Return [x, y] of the center of cell containing provided text 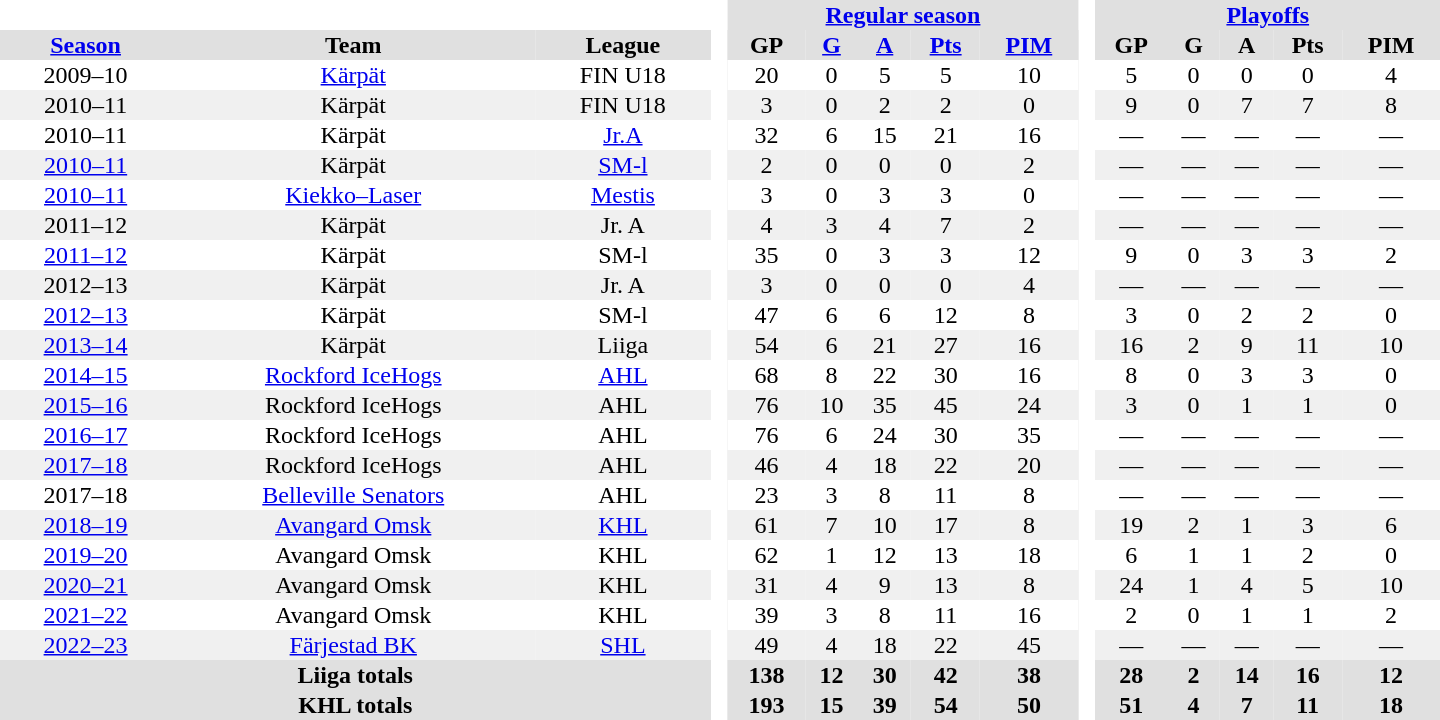
51 [1130, 705]
Playoffs [1268, 15]
2016–17 [86, 435]
2018–19 [86, 525]
47 [766, 315]
27 [946, 345]
Season [86, 45]
2019–20 [86, 555]
50 [1029, 705]
68 [766, 375]
42 [946, 675]
2013–14 [86, 345]
2014–15 [86, 375]
Regular season [903, 15]
Liiga totals [355, 675]
League [622, 45]
14 [1246, 675]
2015–16 [86, 405]
2009–10 [86, 75]
Liiga [622, 345]
2021–22 [86, 615]
Team [353, 45]
SHL [622, 645]
Kiekko–Laser [353, 195]
46 [766, 465]
61 [766, 525]
38 [1029, 675]
23 [766, 495]
2020–21 [86, 585]
32 [766, 135]
Jr.A [622, 135]
28 [1130, 675]
2022–23 [86, 645]
138 [766, 675]
KHL totals [355, 705]
Färjestad BK [353, 645]
49 [766, 645]
62 [766, 555]
17 [946, 525]
Belleville Senators [353, 495]
19 [1130, 525]
Mestis [622, 195]
193 [766, 705]
31 [766, 585]
